Pinpoint the cell where the given text exists, returning its (X, Y) midpoint coordinate. 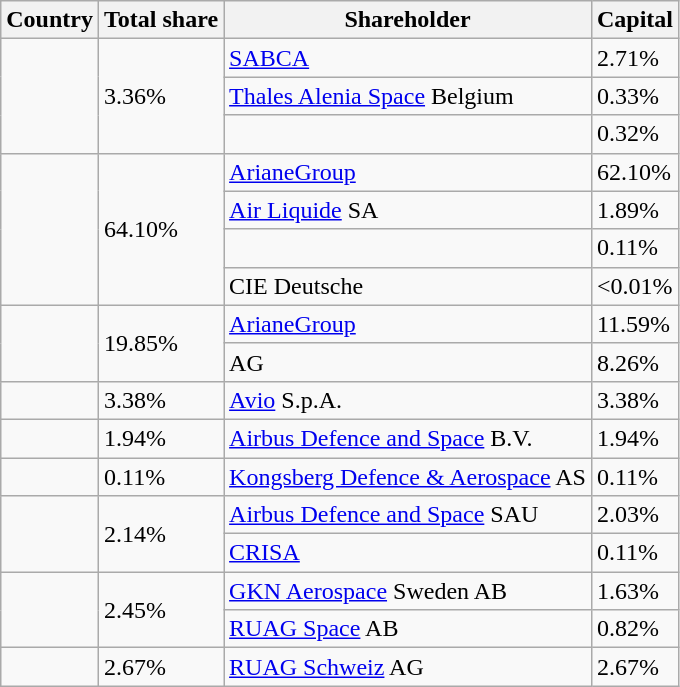
62.10% (634, 172)
2.14% (160, 534)
8.26% (634, 362)
GKN Aerospace Sweden AB (408, 591)
Air Liquide SA (408, 210)
2.03% (634, 515)
11.59% (634, 324)
2.71% (634, 58)
1.89% (634, 210)
RUAG Schweiz AG (408, 667)
0.32% (634, 134)
Shareholder (408, 20)
0.82% (634, 629)
64.10% (160, 229)
RUAG Space AB (408, 629)
Capital (634, 20)
Country (50, 20)
Avio S.p.A. (408, 400)
CIE Deutsche (408, 286)
Airbus Defence and Space B.V. (408, 438)
CRISA (408, 553)
Airbus Defence and Space SAU (408, 515)
Total share (160, 20)
<0.01% (634, 286)
Kongsberg Defence & Aerospace AS (408, 477)
3.36% (160, 96)
2.45% (160, 610)
SABCA (408, 58)
AG (408, 362)
1.63% (634, 591)
19.85% (160, 343)
Thales Alenia Space Belgium (408, 96)
0.33% (634, 96)
